Locate the cell with the specified text and output its [X, Y] center coordinate. 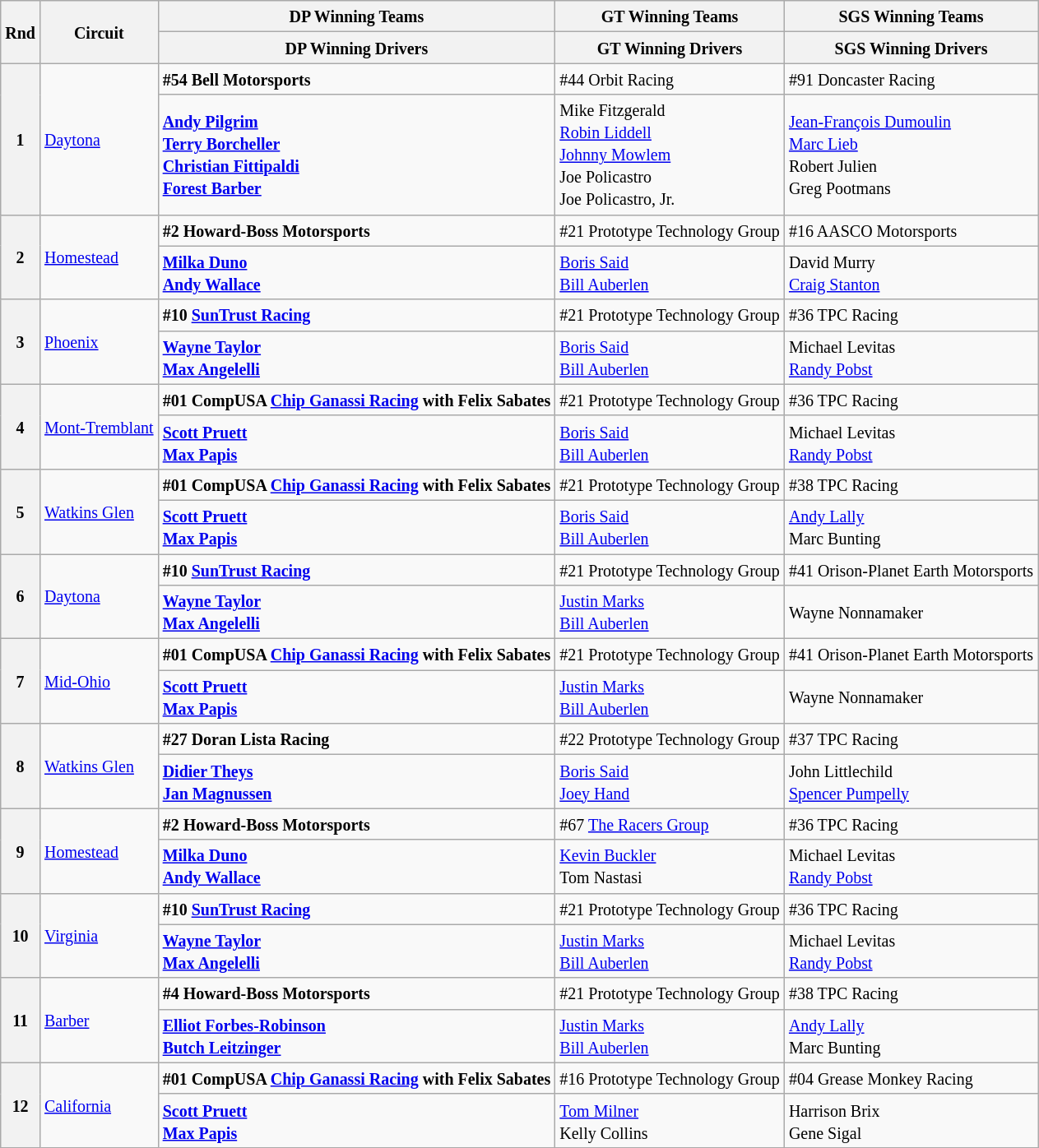
10 [21, 936]
Mid-Ohio [99, 681]
#37 TPC Racing [911, 739]
#22 Prototype Technology Group [670, 739]
#4 Howard-Boss Motorsports [357, 993]
John Littlechild Spencer Pumpelly [911, 781]
#16 Prototype Technology Group [670, 1078]
12 [21, 1105]
Rnd [21, 32]
#16 AASCO Motorsports [911, 230]
4 [21, 426]
Phoenix [99, 342]
5 [21, 512]
Mike Fitzgerald Robin Liddell Johnny Mowlem Joe Policastro Joe Policastro, Jr. [670, 155]
8 [21, 766]
SGS Winning Drivers [911, 48]
#67 The Racers Group [670, 824]
#27 Doran Lista Racing [357, 739]
Boris Said Joey Hand [670, 781]
11 [21, 1020]
DP Winning Teams [357, 16]
DP Winning Drivers [357, 48]
6 [21, 597]
Elliot Forbes-Robinson Butch Leitzinger [357, 1036]
3 [21, 342]
Didier Theys Jan Magnussen [357, 781]
Kevin Buckler Tom Nastasi [670, 867]
Barber [99, 1020]
SGS Winning Teams [911, 16]
Virginia [99, 936]
Circuit [99, 32]
GT Winning Teams [670, 16]
California [99, 1105]
7 [21, 681]
David Murry Craig Stanton [911, 273]
GT Winning Drivers [670, 48]
#91 Doncaster Racing [911, 79]
Mont-Tremblant [99, 426]
Tom Milner Kelly Collins [670, 1120]
#54 Bell Motorsports [357, 79]
Jean-François Dumoulin Marc Lieb Robert Julien Greg Pootmans [911, 155]
Andy Pilgrim Terry Borcheller Christian Fittipaldi Forest Barber [357, 155]
Harrison Brix Gene Sigal [911, 1120]
1 [21, 139]
9 [21, 850]
#04 Grease Monkey Racing [911, 1078]
2 [21, 257]
#44 Orbit Racing [670, 79]
